From the cell containing the given text, extract its center point as [X, Y] coordinate. 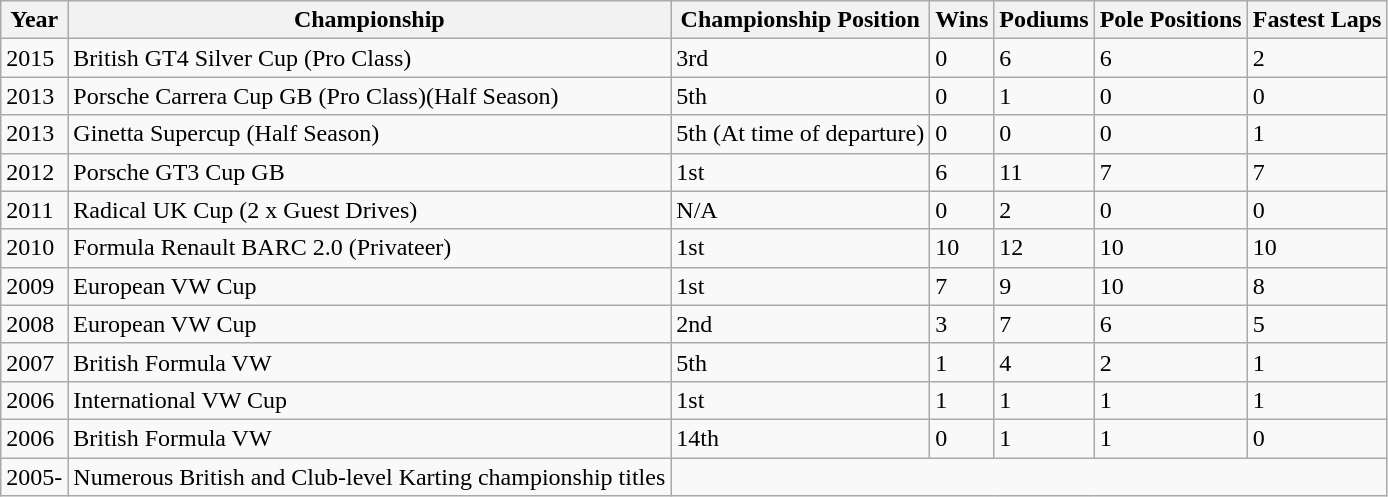
Championship Position [800, 20]
2010 [34, 248]
12 [1044, 248]
Porsche GT3 Cup GB [370, 172]
8 [1317, 286]
Numerous British and Club-level Karting championship titles [370, 477]
5th (At time of departure) [800, 134]
3rd [800, 58]
4 [1044, 362]
2009 [34, 286]
Championship [370, 20]
11 [1044, 172]
Formula Renault BARC 2.0 (Privateer) [370, 248]
5 [1317, 324]
Ginetta Supercup (Half Season) [370, 134]
Podiums [1044, 20]
Fastest Laps [1317, 20]
2005- [34, 477]
Radical UK Cup (2 x Guest Drives) [370, 210]
International VW Cup [370, 400]
3 [962, 324]
N/A [800, 210]
2008 [34, 324]
British GT4 Silver Cup (Pro Class) [370, 58]
Porsche Carrera Cup GB (Pro Class)(Half Season) [370, 96]
Year [34, 20]
2012 [34, 172]
2nd [800, 324]
Pole Positions [1170, 20]
2015 [34, 58]
14th [800, 438]
2007 [34, 362]
9 [1044, 286]
2011 [34, 210]
Wins [962, 20]
